For the text-containing cell, return its midpoint in [x, y] coordinate format. 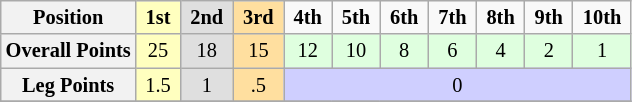
6th [404, 17]
Position [68, 17]
10 [356, 51]
Leg Points [68, 85]
4 [500, 51]
8th [500, 17]
9th [549, 17]
0 [458, 85]
Overall Points [68, 51]
1st [158, 17]
1.5 [158, 85]
18 [206, 51]
7th [452, 17]
10th [602, 17]
2 [549, 51]
2nd [206, 17]
5th [356, 17]
8 [404, 51]
6 [452, 51]
12 [308, 51]
.5 [258, 85]
15 [258, 51]
4th [308, 17]
3rd [258, 17]
25 [158, 51]
